Capture the cell that displays the provided text and extract its [x, y] central coordinate. 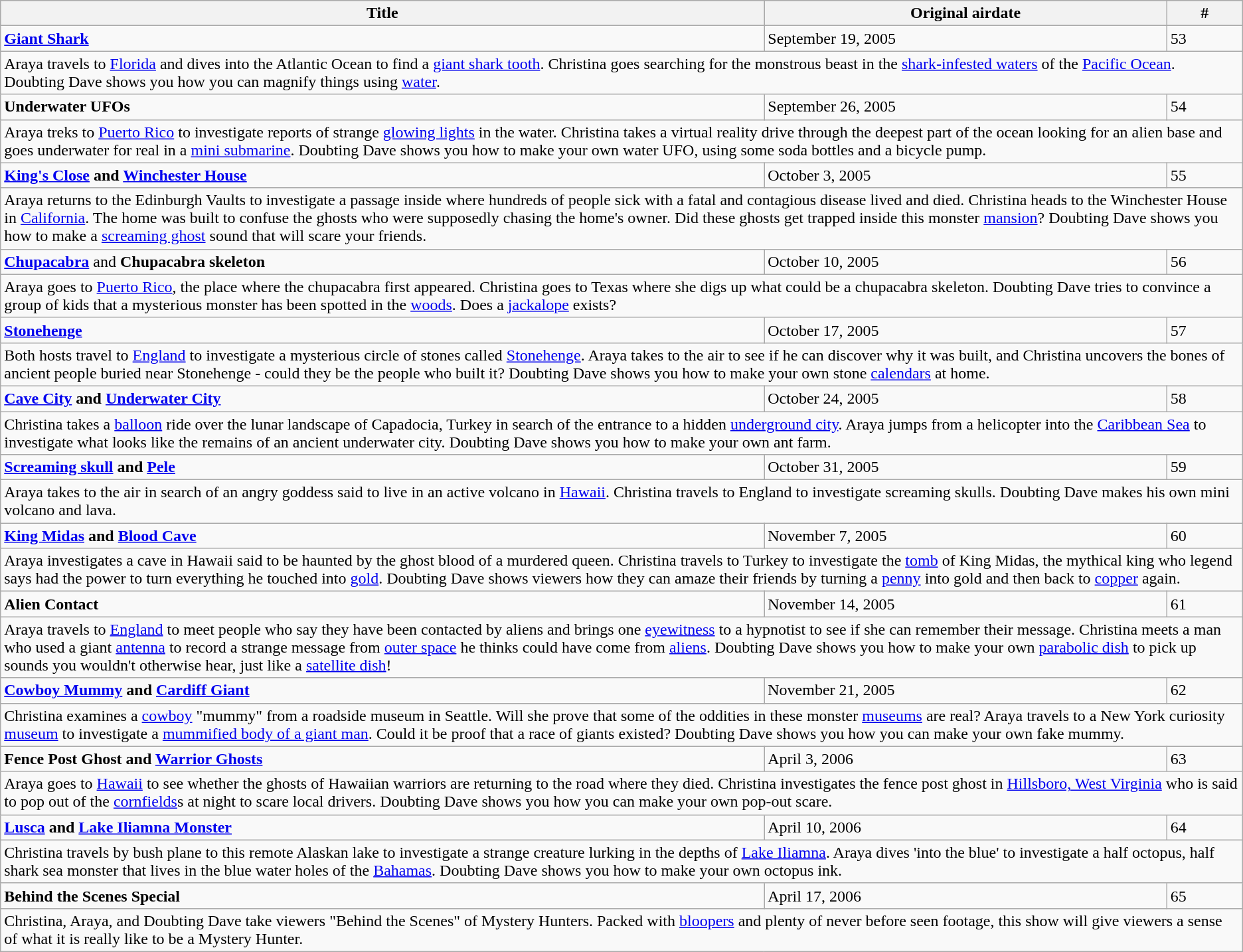
Lusca and Lake Iliamna Monster [382, 827]
61 [1204, 604]
60 [1204, 536]
October 10, 2005 [965, 262]
Underwater UFOs [382, 107]
57 [1204, 330]
September 19, 2005 [965, 39]
October 17, 2005 [965, 330]
56 [1204, 262]
Original airdate [965, 13]
November 7, 2005 [965, 536]
October 31, 2005 [965, 467]
55 [1204, 175]
Stonehenge [382, 330]
Cave City and Underwater City [382, 398]
62 [1204, 690]
54 [1204, 107]
September 26, 2005 [965, 107]
November 21, 2005 [965, 690]
58 [1204, 398]
April 3, 2006 [965, 759]
Title [382, 13]
53 [1204, 39]
65 [1204, 896]
October 24, 2005 [965, 398]
April 17, 2006 [965, 896]
# [1204, 13]
King Midas and Blood Cave [382, 536]
59 [1204, 467]
Behind the Scenes Special [382, 896]
King's Close and Winchester House [382, 175]
64 [1204, 827]
Alien Contact [382, 604]
63 [1204, 759]
Fence Post Ghost and Warrior Ghosts [382, 759]
October 3, 2005 [965, 175]
April 10, 2006 [965, 827]
November 14, 2005 [965, 604]
Chupacabra and Chupacabra skeleton [382, 262]
Giant Shark [382, 39]
Screaming skull and Pele [382, 467]
Cowboy Mummy and Cardiff Giant [382, 690]
